Determine the (x, y) coordinate at the center of the cell enclosing the given text.  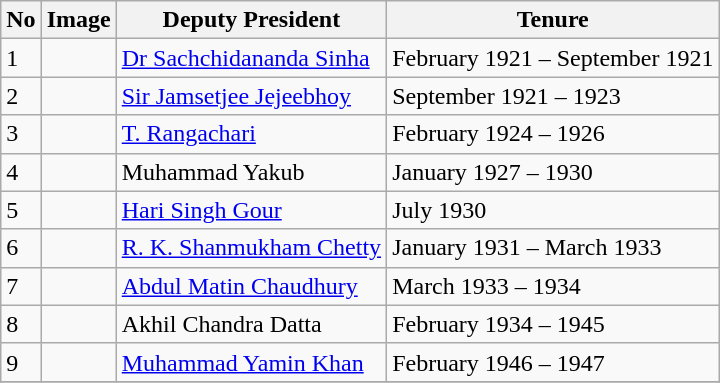
February 1924 – 1926 (553, 134)
3 (21, 134)
Akhil Chandra Datta (251, 324)
4 (21, 172)
March 1933 – 1934 (553, 286)
7 (21, 286)
Deputy President (251, 20)
No (21, 20)
Tenure (553, 20)
R. K. Shanmukham Chetty (251, 248)
Dr Sachchidananda Sinha (251, 58)
1 (21, 58)
Hari Singh Gour (251, 210)
Sir Jamsetjee Jejeebhoy (251, 96)
September 1921 – 1923 (553, 96)
T. Rangachari (251, 134)
Muhammad Yamin Khan (251, 362)
Abdul Matin Chaudhury (251, 286)
Muhammad Yakub (251, 172)
January 1931 – March 1933 (553, 248)
January 1927 – 1930 (553, 172)
July 1930 (553, 210)
6 (21, 248)
2 (21, 96)
February 1946 – 1947 (553, 362)
5 (21, 210)
Image (78, 20)
February 1934 – 1945 (553, 324)
February 1921 – September 1921 (553, 58)
8 (21, 324)
9 (21, 362)
